Detect which cell encompasses the target text, then output its (X, Y) center coordinate. 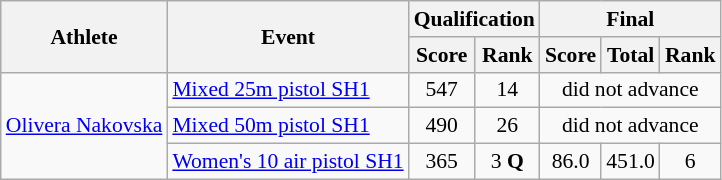
3 Q (508, 162)
Qualification (474, 19)
Olivera Nakovska (84, 126)
Total (630, 55)
Final (630, 19)
547 (442, 90)
Mixed 50m pistol SH1 (288, 126)
86.0 (570, 162)
Event (288, 36)
14 (508, 90)
26 (508, 126)
490 (442, 126)
6 (690, 162)
Mixed 25m pistol SH1 (288, 90)
Athlete (84, 36)
Women's 10 air pistol SH1 (288, 162)
365 (442, 162)
451.0 (630, 162)
